Return the [x, y] coordinate for the center point of the cell that contains the specified text.  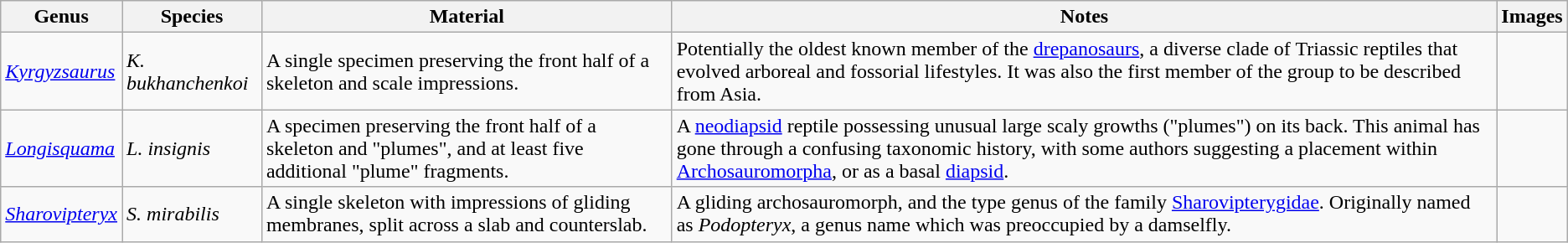
Species [193, 17]
A single skeleton with impressions of gliding membranes, split across a slab and counterslab. [467, 215]
Images [1532, 17]
Material [467, 17]
K. bukhanchenkoi [193, 71]
Sharovipteryx [62, 215]
Notes [1084, 17]
A specimen preserving the front half of a skeleton and "plumes", and at least five additional "plume" fragments. [467, 148]
L. insignis [193, 148]
Genus [62, 17]
S. mirabilis [193, 215]
A single specimen preserving the front half of a skeleton and scale impressions. [467, 71]
Longisquama [62, 148]
Kyrgyzsaurus [62, 71]
